For the text-containing cell, return its midpoint in (x, y) coordinate format. 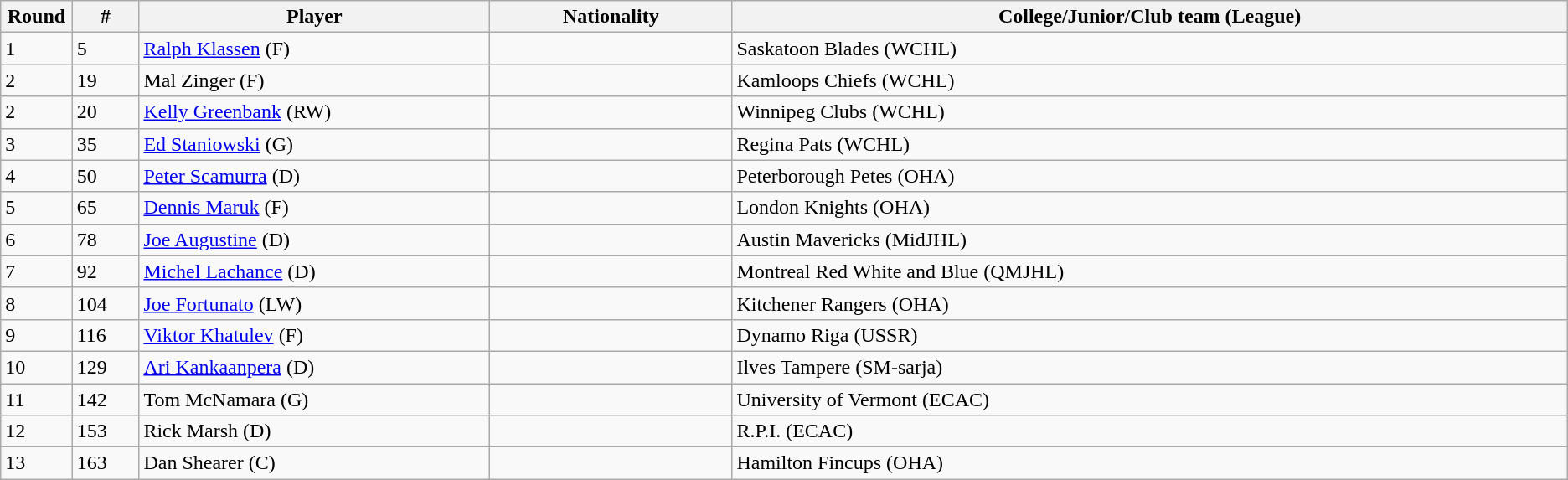
Hamilton Fincups (OHA) (1149, 463)
Dynamo Riga (USSR) (1149, 335)
9 (37, 335)
65 (106, 208)
Nationality (611, 17)
College/Junior/Club team (League) (1149, 17)
78 (106, 240)
1 (37, 49)
Regina Pats (WCHL) (1149, 144)
Michel Lachance (D) (315, 271)
Saskatoon Blades (WCHL) (1149, 49)
R.P.I. (ECAC) (1149, 431)
19 (106, 80)
Ilves Tampere (SM-sarja) (1149, 367)
Mal Zinger (F) (315, 80)
Ralph Klassen (F) (315, 49)
116 (106, 335)
Kitchener Rangers (OHA) (1149, 303)
129 (106, 367)
4 (37, 176)
Ari Kankaanpera (D) (315, 367)
Rick Marsh (D) (315, 431)
35 (106, 144)
London Knights (OHA) (1149, 208)
3 (37, 144)
# (106, 17)
7 (37, 271)
50 (106, 176)
92 (106, 271)
6 (37, 240)
Kelly Greenbank (RW) (315, 112)
153 (106, 431)
13 (37, 463)
Winnipeg Clubs (WCHL) (1149, 112)
163 (106, 463)
Austin Mavericks (MidJHL) (1149, 240)
12 (37, 431)
University of Vermont (ECAC) (1149, 400)
Viktor Khatulev (F) (315, 335)
Montreal Red White and Blue (QMJHL) (1149, 271)
8 (37, 303)
Dan Shearer (C) (315, 463)
Kamloops Chiefs (WCHL) (1149, 80)
Player (315, 17)
Ed Staniowski (G) (315, 144)
Peter Scamurra (D) (315, 176)
11 (37, 400)
Joe Augustine (D) (315, 240)
104 (106, 303)
20 (106, 112)
Round (37, 17)
Tom McNamara (G) (315, 400)
10 (37, 367)
Joe Fortunato (LW) (315, 303)
142 (106, 400)
Peterborough Petes (OHA) (1149, 176)
Dennis Maruk (F) (315, 208)
